From the cell containing the given text, extract its center point as [x, y] coordinate. 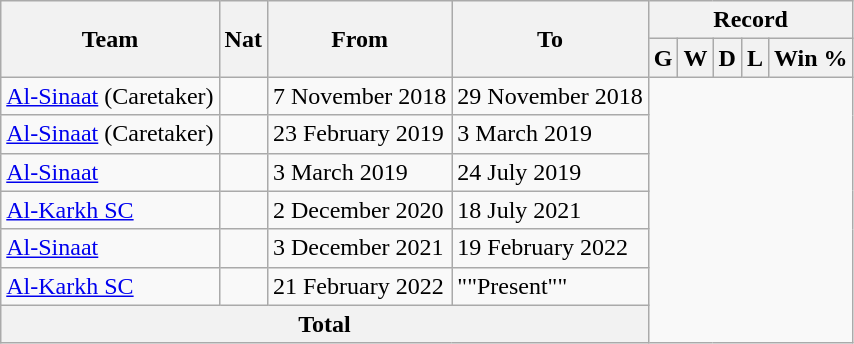
7 November 2018 [359, 96]
Total [324, 324]
18 July 2021 [550, 210]
L [754, 58]
To [550, 39]
21 February 2022 [359, 286]
From [359, 39]
23 February 2019 [359, 134]
""Present"" [550, 286]
29 November 2018 [550, 96]
G [663, 58]
D [727, 58]
2 December 2020 [359, 210]
19 February 2022 [550, 248]
3 December 2021 [359, 248]
Win % [810, 58]
Team [110, 39]
24 July 2019 [550, 172]
Nat [243, 39]
W [696, 58]
Record [750, 20]
